For the text-containing cell, return its midpoint in [x, y] coordinate format. 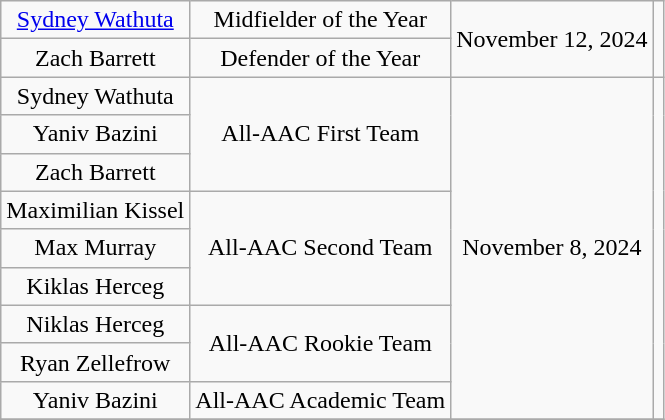
All-AAC Rookie Team [320, 343]
November 12, 2024 [552, 39]
Niklas Herceg [96, 324]
Ryan Zellefrow [96, 362]
Max Murray [96, 248]
Kiklas Herceg [96, 286]
All-AAC Academic Team [320, 400]
Maximilian Kissel [96, 210]
All-AAC Second Team [320, 248]
All-AAC First Team [320, 134]
Midfielder of the Year [320, 20]
Defender of the Year [320, 58]
November 8, 2024 [552, 248]
